Scan for the cell matching the given text and deliver its (x, y) coordinate at center. 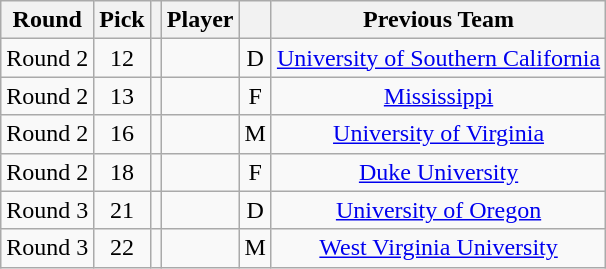
Round (48, 20)
Previous Team (438, 20)
Duke University (438, 172)
University of Southern California (438, 58)
Pick (122, 20)
13 (122, 96)
22 (122, 248)
University of Virginia (438, 134)
21 (122, 210)
West Virginia University (438, 248)
University of Oregon (438, 210)
12 (122, 58)
Mississippi (438, 96)
18 (122, 172)
Player (200, 20)
16 (122, 134)
